Output the (X, Y) coordinate of the center of the cell containing the given text.  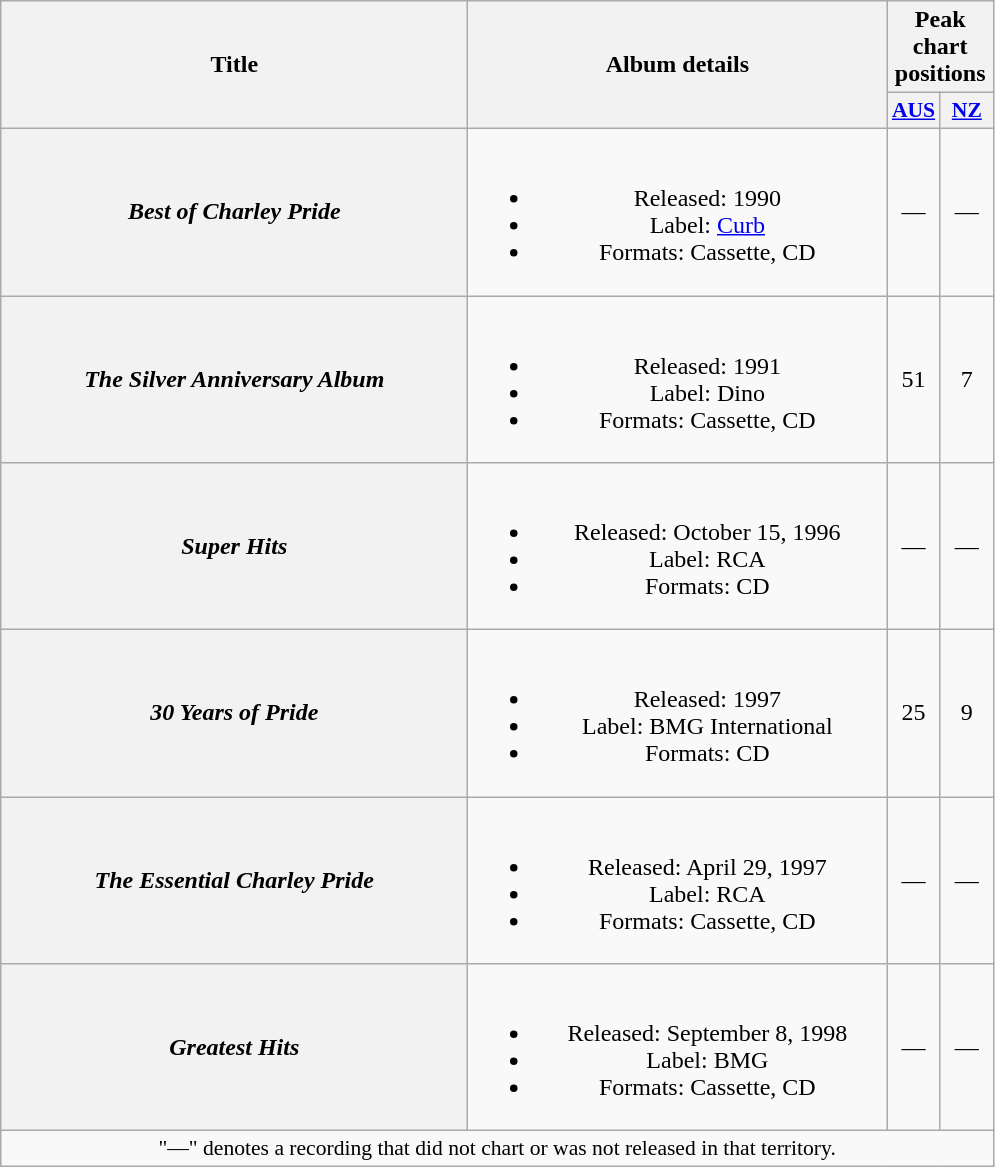
25 (914, 714)
9 (966, 714)
Released: October 15, 1996Label: RCAFormats: CD (678, 546)
The Essential Charley Pride (234, 880)
Title (234, 65)
Released: 1991Label: DinoFormats: Cassette, CD (678, 380)
Released: 1990Label: CurbFormats: Cassette, CD (678, 212)
AUS (914, 111)
30 Years of Pride (234, 714)
Best of Charley Pride (234, 212)
Super Hits (234, 546)
Album details (678, 65)
51 (914, 380)
Peak chartpositions (940, 47)
Released: September 8, 1998Label: BMGFormats: Cassette, CD (678, 1048)
Released: April 29, 1997Label: RCAFormats: Cassette, CD (678, 880)
The Silver Anniversary Album (234, 380)
"—" denotes a recording that did not chart or was not released in that territory. (498, 1149)
Greatest Hits (234, 1048)
7 (966, 380)
NZ (966, 111)
Released: 1997Label: BMG InternationalFormats: CD (678, 714)
